Find where the given text appears and provide that cell's center as (x, y) coordinate. 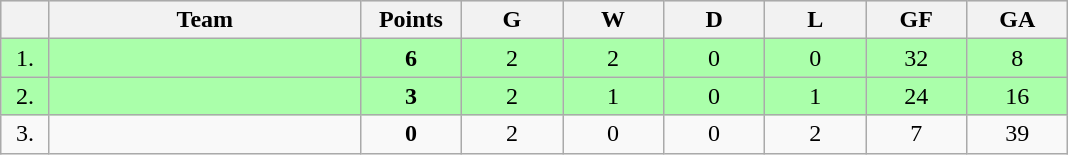
Team (204, 20)
2. (26, 96)
32 (916, 58)
6 (410, 58)
GF (916, 20)
L (816, 20)
1. (26, 58)
G (512, 20)
39 (1018, 134)
24 (916, 96)
Points (410, 20)
7 (916, 134)
D (714, 20)
GA (1018, 20)
W (612, 20)
3. (26, 134)
3 (410, 96)
16 (1018, 96)
8 (1018, 58)
